Output the (x, y) coordinate of the center of the cell containing the given text.  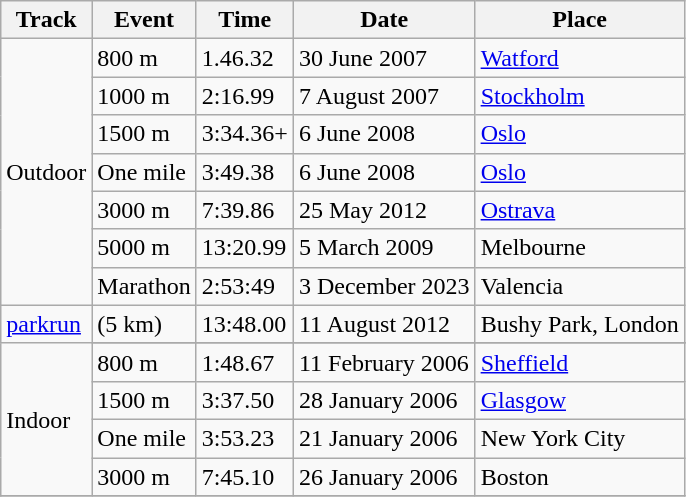
30 June 2007 (384, 58)
Time (244, 20)
3 December 2023 (384, 286)
13:20.99 (244, 248)
Date (384, 20)
3:37.50 (244, 400)
Event (144, 20)
Watford (580, 58)
25 May 2012 (384, 210)
1:48.67 (244, 362)
2:53:49 (244, 286)
13:48.00 (244, 324)
21 January 2006 (384, 438)
New York City (580, 438)
parkrun (46, 324)
Place (580, 20)
7:39.86 (244, 210)
11 February 2006 (384, 362)
(5 km) (144, 324)
11 August 2012 (384, 324)
1000 m (144, 96)
Sheffield (580, 362)
Indoor (46, 419)
Stockholm (580, 96)
Valencia (580, 286)
28 January 2006 (384, 400)
Bushy Park, London (580, 324)
Boston (580, 477)
Melbourne (580, 248)
1.46.32 (244, 58)
5 March 2009 (384, 248)
Outdoor (46, 172)
5000 m (144, 248)
26 January 2006 (384, 477)
Marathon (144, 286)
2:16.99 (244, 96)
7:45.10 (244, 477)
3:34.36+ (244, 134)
7 August 2007 (384, 96)
3:49.38 (244, 172)
Track (46, 20)
Glasgow (580, 400)
Ostrava (580, 210)
3:53.23 (244, 438)
